Provide the [x, y] coordinate of the cell's center where the given text is located.  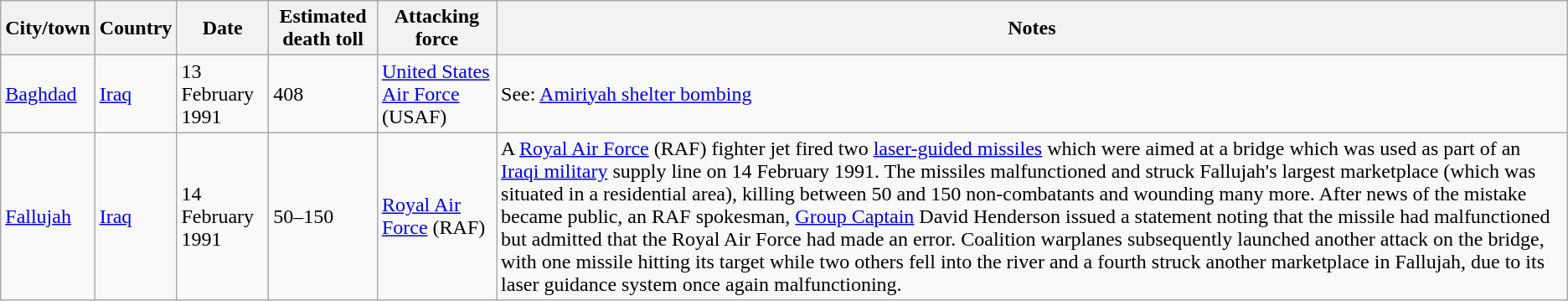
14 February 1991 [223, 216]
50–150 [323, 216]
Royal Air Force (RAF) [436, 216]
408 [323, 94]
Baghdad [48, 94]
Estimated death toll [323, 29]
Country [136, 29]
See: Amiriyah shelter bombing [1032, 94]
Fallujah [48, 216]
Date [223, 29]
Notes [1032, 29]
13 February 1991 [223, 94]
United States Air Force (USAF) [436, 94]
Attacking force [436, 29]
City/town [48, 29]
